Return (X, Y) of the center of cell containing provided text 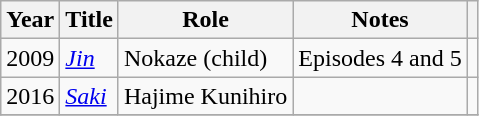
Episodes 4 and 5 (380, 58)
Notes (380, 20)
Hajime Kunihiro (205, 96)
Jin (90, 58)
Year (30, 20)
Saki (90, 96)
Title (90, 20)
2009 (30, 58)
Nokaze (child) (205, 58)
2016 (30, 96)
Role (205, 20)
